Output the [X, Y] coordinate of the center of the cell containing the given text.  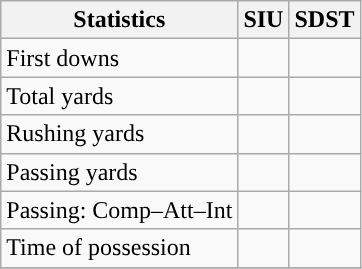
SDST [324, 20]
SIU [264, 20]
Total yards [120, 96]
First downs [120, 58]
Passing yards [120, 172]
Rushing yards [120, 134]
Statistics [120, 20]
Passing: Comp–Att–Int [120, 210]
Time of possession [120, 248]
